Output the (X, Y) coordinate of the center of the cell containing the given text.  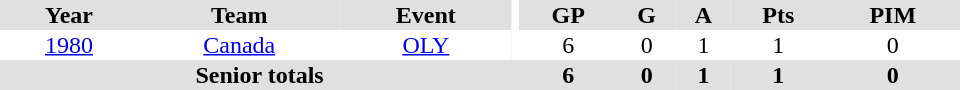
Senior totals (260, 75)
1980 (69, 45)
OLY (426, 45)
Team (240, 15)
PIM (893, 15)
A (704, 15)
G (646, 15)
Event (426, 15)
GP (568, 15)
Canada (240, 45)
Year (69, 15)
Pts (778, 15)
